For the text-containing cell, return its midpoint in (X, Y) coordinate format. 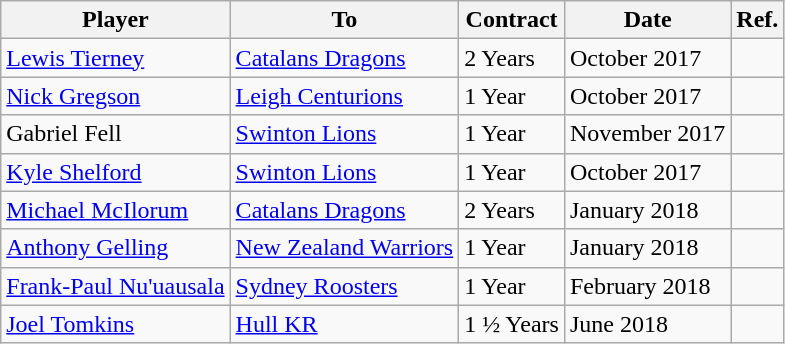
Player (116, 20)
Ref. (758, 20)
Contract (512, 20)
Sydney Roosters (344, 286)
June 2018 (647, 324)
Date (647, 20)
Lewis Tierney (116, 58)
To (344, 20)
Leigh Centurions (344, 96)
Hull KR (344, 324)
February 2018 (647, 286)
1 ½ Years (512, 324)
New Zealand Warriors (344, 248)
Frank-Paul Nu'uausala (116, 286)
Michael McIlorum (116, 210)
Nick Gregson (116, 96)
Gabriel Fell (116, 134)
November 2017 (647, 134)
Joel Tomkins (116, 324)
Anthony Gelling (116, 248)
Kyle Shelford (116, 172)
